Output the (X, Y) coordinate of the center of the cell containing the given text.  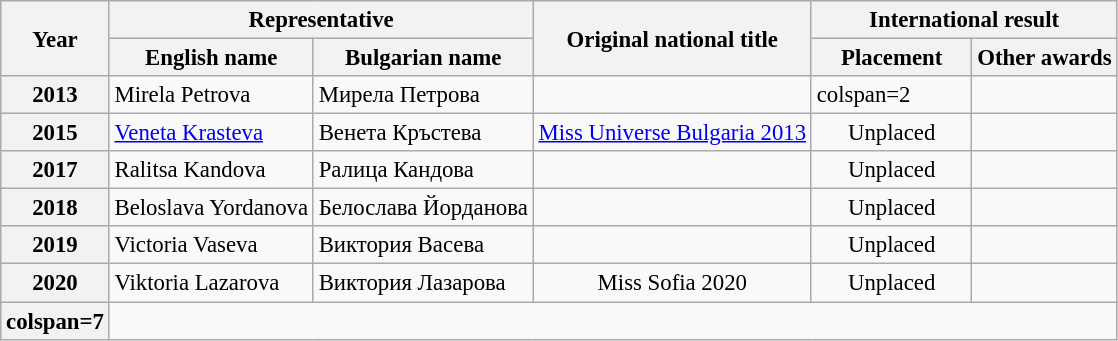
Veneta Krasteva (211, 133)
2013 (55, 95)
2020 (55, 283)
Original national title (672, 38)
Bulgarian name (423, 58)
colspan=7 (55, 321)
Viktoria Lazarova (211, 283)
Mirela Petrova (211, 95)
Виктория Лазарова (423, 283)
Виктория Васева (423, 245)
2019 (55, 245)
colspan=2 (892, 95)
International result (964, 20)
2015 (55, 133)
Beloslava Yordanova (211, 208)
2018 (55, 208)
Miss Universe Bulgaria 2013 (672, 133)
Мирела Петрова (423, 95)
Placement (892, 58)
Representative (321, 20)
Белослава Йорданова (423, 208)
Other awards (1044, 58)
Miss Sofia 2020 (672, 283)
Victoria Vaseva (211, 245)
Ralitsa Kandova (211, 170)
Венета Кръстева (423, 133)
Ралица Кандова (423, 170)
Year (55, 38)
2017 (55, 170)
English name (211, 58)
